Search for the cell housing the specified text and yield its [X, Y] center coordinate. 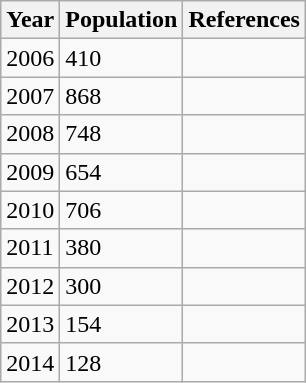
868 [122, 96]
2013 [30, 324]
References [244, 20]
2010 [30, 210]
410 [122, 58]
2012 [30, 286]
2009 [30, 172]
Population [122, 20]
380 [122, 248]
2008 [30, 134]
748 [122, 134]
128 [122, 362]
2014 [30, 362]
706 [122, 210]
300 [122, 286]
Year [30, 20]
654 [122, 172]
2007 [30, 96]
2011 [30, 248]
2006 [30, 58]
154 [122, 324]
